Provide the (x, y) coordinate of the cell's center where the given text is located.  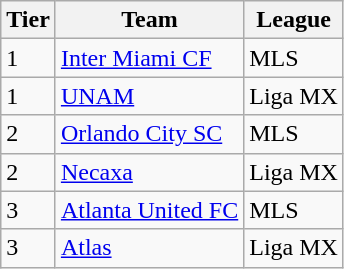
Inter Miami CF (149, 58)
Team (149, 20)
Necaxa (149, 172)
League (294, 20)
Orlando City SC (149, 134)
UNAM (149, 96)
Atlas (149, 248)
Tier (28, 20)
Atlanta United FC (149, 210)
